Scan for the cell matching the given text and deliver its [X, Y] coordinate at center. 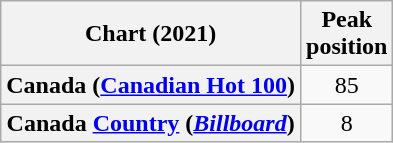
8 [347, 123]
Peakposition [347, 34]
Canada (Canadian Hot 100) [151, 85]
85 [347, 85]
Canada Country (Billboard) [151, 123]
Chart (2021) [151, 34]
